Return [X, Y] of the center of cell containing provided text 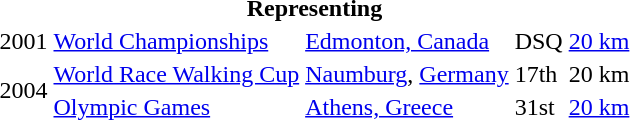
Naumburg, Germany [408, 74]
World Race Walking Cup [176, 74]
DSQ [538, 41]
Edmonton, Canada [408, 41]
World Championships [176, 41]
17th [538, 74]
